Find where the given text appears and provide that cell's center as (X, Y) coordinate. 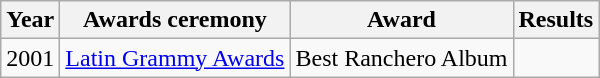
Awards ceremony (175, 20)
Best Ranchero Album (402, 58)
Latin Grammy Awards (175, 58)
Award (402, 20)
2001 (30, 58)
Results (556, 20)
Year (30, 20)
